Scan for the cell matching the given text and deliver its (X, Y) coordinate at center. 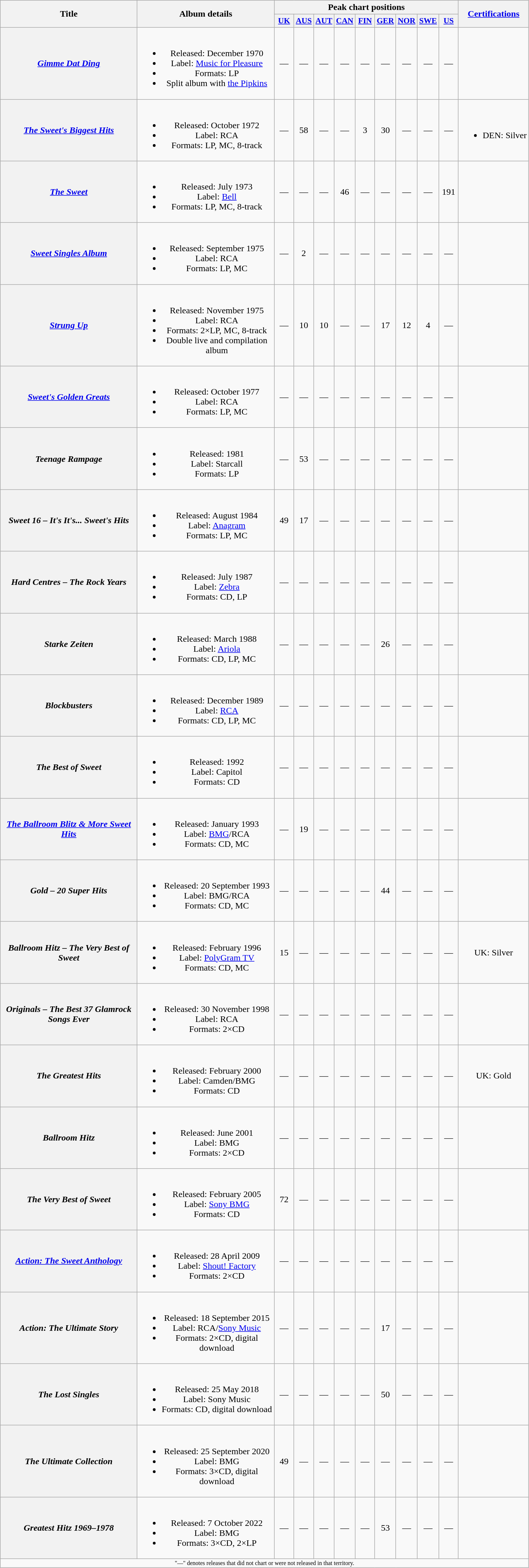
Gold – 20 Super Hits (69, 890)
Album details (206, 14)
DEN: Silver (494, 130)
US (449, 21)
The Sweet's Biggest Hits (69, 130)
Released: October 1972Label: RCAFormats: LP, MC, 8-track (206, 130)
Released: 30 November 1998Label: RCAFormats: 2×CD (206, 1014)
Released: 20 September 1993Label: BMG/RCAFormats: CD, MC (206, 890)
Ballroom Hitz – The Very Best of Sweet (69, 952)
Released: March 1988Label: AriolaFormats: CD, LP, MC (206, 644)
Hard Centres – The Rock Years (69, 582)
FIN (365, 21)
3 (365, 130)
Released: 1992Label: CapitolFormats: CD (206, 767)
The Very Best of Sweet (69, 1199)
UK (284, 21)
30 (385, 130)
Action: The Ultimate Story (69, 1328)
Originals – The Best 37 Glamrock Songs Ever (69, 1014)
Starke Zeiten (69, 644)
Released: 25 May 2018Label: Sony MusicFormats: CD, digital download (206, 1394)
Strung Up (69, 325)
UK: Gold (494, 1076)
Peak chart positions (366, 7)
Released: 18 September 2015Label: RCA/Sony MusicFormats: 2×CD, digital download (206, 1328)
Released: December 1989Label: RCAFormats: CD, LP, MC (206, 706)
Released: July 1987Label: ZebraFormats: CD, LP (206, 582)
"—" denotes releases that did not chart or were not released in that territory. (265, 1563)
Released: November 1975Label: RCAFormats: 2×LP, MC, 8-trackDouble live and compilation album (206, 325)
Released: 1981Label: StarcallFormats: LP (206, 459)
Certifications (494, 14)
58 (303, 130)
Ballroom Hitz (69, 1138)
AUS (303, 21)
19 (303, 829)
Released: 25 September 2020Label: BMGFormats: 3×CD, digital download (206, 1461)
2 (303, 253)
The Ballroom Blitz & More Sweet Hits (69, 829)
Blockbusters (69, 706)
Released: 7 October 2022Label: BMGFormats: 3×CD, 2×LP (206, 1528)
15 (284, 952)
GER (385, 21)
Gimme Dat Ding (69, 63)
Teenage Rampage (69, 459)
Released: February 2005Label: Sony BMGFormats: CD (206, 1199)
Released: October 1977Label: RCAFormats: LP, MC (206, 397)
Released: July 1973Label: BellFormats: LP, MC, 8-track (206, 192)
The Sweet (69, 192)
12 (406, 325)
Released: 28 April 2009Label: Shout! FactoryFormats: 2×CD (206, 1261)
The Lost Singles (69, 1394)
50 (385, 1394)
191 (449, 192)
UK: Silver (494, 952)
Action: The Sweet Anthology (69, 1261)
26 (385, 644)
Greatest Hitz 1969–1978 (69, 1528)
46 (345, 192)
Released: August 1984Label: AnagramFormats: LP, MC (206, 520)
Title (69, 14)
Released: February 1996Label: PolyGram TVFormats: CD, MC (206, 952)
The Ultimate Collection (69, 1461)
44 (385, 890)
Sweet Singles Album (69, 253)
4 (428, 325)
CAN (345, 21)
Released: June 2001Label: BMGFormats: 2×CD (206, 1138)
AUT (324, 21)
NOR (406, 21)
The Best of Sweet (69, 767)
Released: December 1970Label: Music for PleasureFormats: LPSplit album with the Pipkins (206, 63)
Released: September 1975Label: RCAFormats: LP, MC (206, 253)
Sweet 16 – It's It's... Sweet's Hits (69, 520)
Released: February 2000Label: Camden/BMGFormats: CD (206, 1076)
Sweet's Golden Greats (69, 397)
The Greatest Hits (69, 1076)
72 (284, 1199)
SWE (428, 21)
Released: January 1993Label: BMG/RCAFormats: CD, MC (206, 829)
